Detect which cell encompasses the target text, then output its (X, Y) center coordinate. 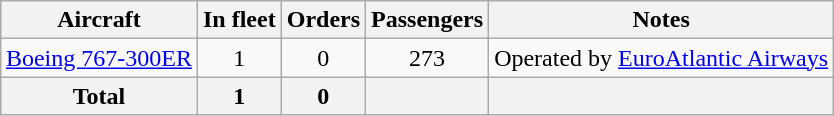
Aircraft (98, 20)
273 (428, 58)
Orders (323, 20)
Operated by EuroAtlantic Airways (662, 58)
Notes (662, 20)
Passengers (428, 20)
Boeing 767-300ER (98, 58)
Total (98, 96)
In fleet (239, 20)
